Detect which cell encompasses the target text, then output its [X, Y] center coordinate. 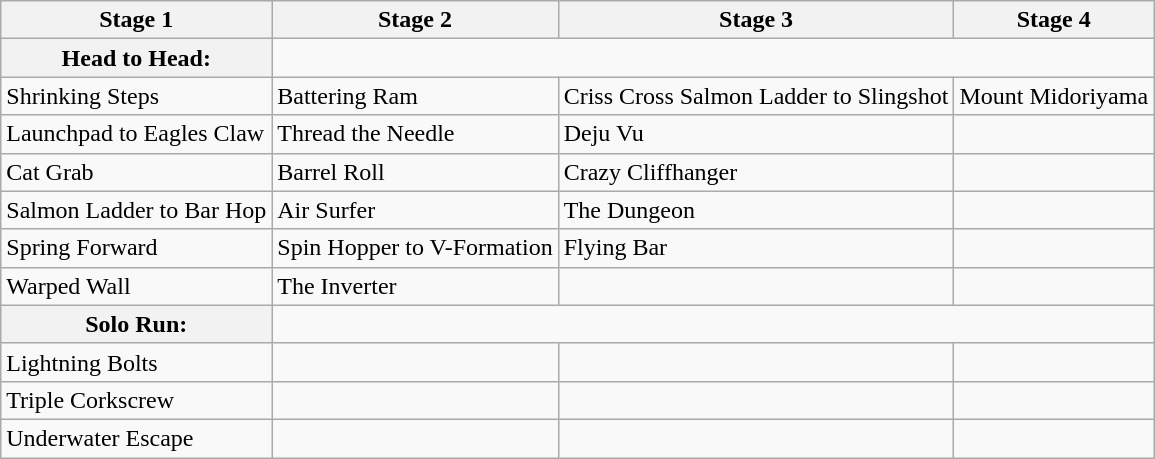
Flying Bar [756, 248]
Solo Run: [136, 324]
Stage 3 [756, 20]
Barrel Roll [415, 172]
Cat Grab [136, 172]
Stage 4 [1054, 20]
The Dungeon [756, 210]
Head to Head: [136, 58]
Crazy Cliffhanger [756, 172]
Stage 2 [415, 20]
Launchpad to Eagles Claw [136, 134]
Warped Wall [136, 286]
Lightning Bolts [136, 362]
Underwater Escape [136, 438]
Criss Cross Salmon Ladder to Slingshot [756, 96]
Spin Hopper to V-Formation [415, 248]
Battering Ram [415, 96]
Mount Midoriyama [1054, 96]
Stage 1 [136, 20]
Shrinking Steps [136, 96]
Air Surfer [415, 210]
Triple Corkscrew [136, 400]
The Inverter [415, 286]
Deju Vu [756, 134]
Spring Forward [136, 248]
Salmon Ladder to Bar Hop [136, 210]
Thread the Needle [415, 134]
